For the text-containing cell, return its midpoint in (X, Y) coordinate format. 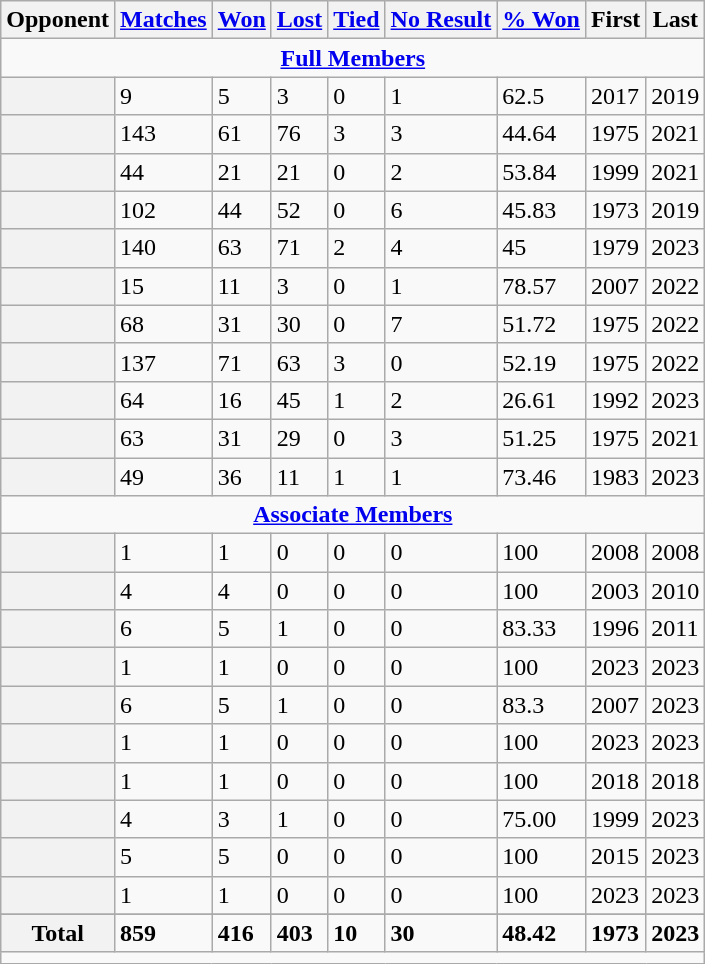
Last (676, 20)
403 (299, 933)
First (615, 20)
Associate Members (353, 515)
2010 (676, 591)
16 (242, 400)
143 (164, 134)
102 (164, 210)
2015 (615, 857)
64 (164, 400)
7 (441, 324)
36 (242, 477)
29 (299, 438)
49 (164, 477)
51.25 (542, 438)
Matches (164, 20)
Tied (356, 20)
No Result (441, 20)
416 (242, 933)
26.61 (542, 400)
51.72 (542, 324)
137 (164, 362)
83.3 (542, 705)
859 (164, 933)
% Won (542, 20)
52.19 (542, 362)
1983 (615, 477)
2003 (615, 591)
73.46 (542, 477)
1992 (615, 400)
62.5 (542, 96)
44.64 (542, 134)
Opponent (58, 20)
53.84 (542, 172)
Won (242, 20)
61 (242, 134)
Full Members (353, 58)
52 (299, 210)
48.42 (542, 933)
45.83 (542, 210)
10 (356, 933)
1996 (615, 629)
78.57 (542, 286)
1979 (615, 248)
Total (58, 933)
76 (299, 134)
68 (164, 324)
2011 (676, 629)
15 (164, 286)
83.33 (542, 629)
75.00 (542, 819)
2017 (615, 96)
Lost (299, 20)
140 (164, 248)
9 (164, 96)
